Identify which cell holds the provided text, then report its (x, y) central coordinate. 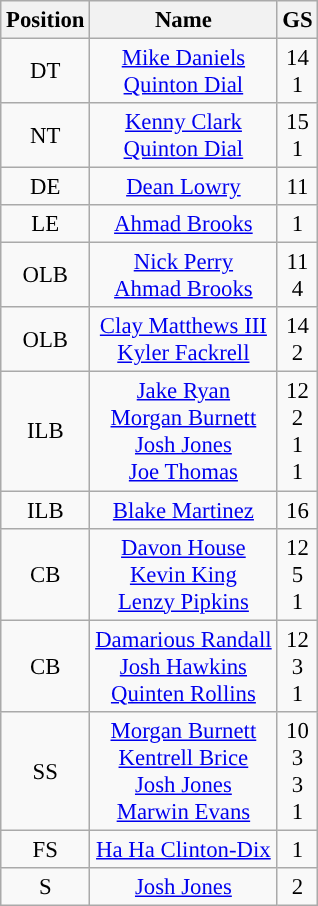
Ahmad Brooks (184, 224)
151 (298, 136)
Kenny ClarkQuinton Dial (184, 136)
Morgan BurnettKentrell BriceJosh JonesMarwin Evans (184, 770)
142 (298, 340)
Name (184, 20)
Blake Martinez (184, 510)
Position (46, 20)
GS (298, 20)
114 (298, 276)
S (46, 887)
DT (46, 72)
NT (46, 136)
Mike DanielsQuinton Dial (184, 72)
Damarious RandallJosh HawkinsQuinten Rollins (184, 666)
12211 (298, 432)
10331 (298, 770)
16 (298, 510)
Ha Ha Clinton-Dix (184, 849)
11 (298, 187)
SS (46, 770)
1231 (298, 666)
Jake RyanMorgan BurnettJosh JonesJoe Thomas (184, 432)
DE (46, 187)
Josh Jones (184, 887)
Clay Matthews IIIKyler Fackrell (184, 340)
LE (46, 224)
Davon HouseKevin KingLenzy Pipkins (184, 574)
141 (298, 72)
Nick PerryAhmad Brooks (184, 276)
Dean Lowry (184, 187)
2 (298, 887)
1251 (298, 574)
FS (46, 849)
